Provide the (x, y) coordinate of the cell's center where the given text is located.  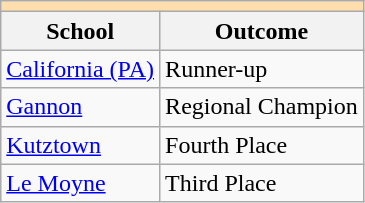
Third Place (262, 183)
Runner-up (262, 69)
Gannon (80, 107)
California (PA) (80, 69)
Kutztown (80, 145)
Regional Champion (262, 107)
School (80, 31)
Fourth Place (262, 145)
Le Moyne (80, 183)
Outcome (262, 31)
